Detect which cell encompasses the target text, then output its [x, y] center coordinate. 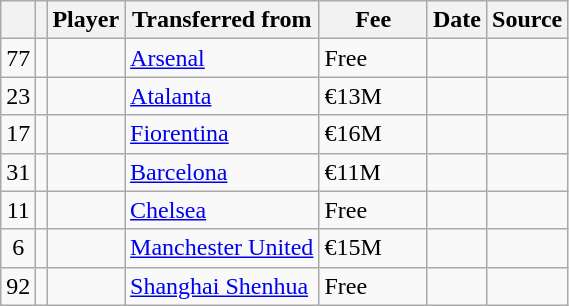
31 [18, 172]
Transferred from [222, 20]
23 [18, 96]
Manchester United [222, 248]
Date [456, 20]
Arsenal [222, 58]
6 [18, 248]
77 [18, 58]
Atalanta [222, 96]
Barcelona [222, 172]
92 [18, 286]
Shanghai Shenhua [222, 286]
Fee [374, 20]
Fiorentina [222, 134]
Chelsea [222, 210]
€13M [374, 96]
17 [18, 134]
€11M [374, 172]
€15M [374, 248]
11 [18, 210]
€16M [374, 134]
Source [528, 20]
Player [86, 20]
